Output the [X, Y] coordinate of the center of the cell containing the given text.  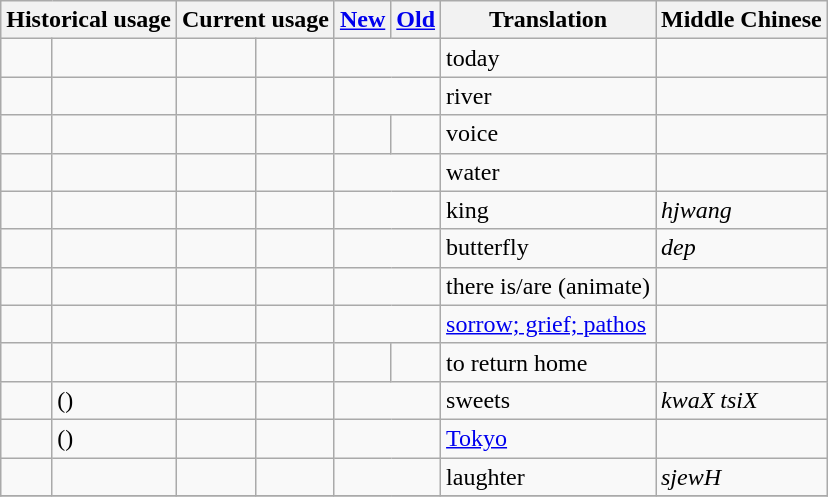
Historical usage [89, 20]
Translation [548, 20]
voice [548, 134]
there is/are (animate) [548, 286]
hjwang [742, 210]
butterfly [548, 248]
Tokyo [548, 438]
to return home [548, 362]
sjewH [742, 477]
water [548, 172]
Old [416, 20]
Middle Chinese [742, 20]
today [548, 58]
Current usage [255, 20]
sweets [548, 400]
New [362, 20]
laughter [548, 477]
king [548, 210]
river [548, 96]
dep [742, 248]
kwaX tsiX [742, 400]
sorrow; grief; pathos [548, 324]
